Identify which cell holds the provided text, then report its [X, Y] central coordinate. 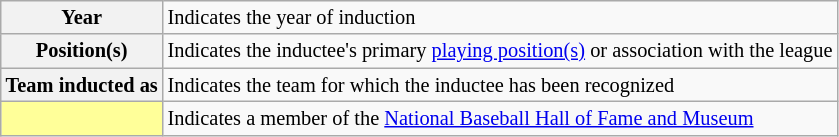
Indicates the year of induction [500, 17]
Year [82, 17]
Position(s) [82, 51]
Indicates a member of the National Baseball Hall of Fame and Museum [500, 118]
Team inducted as [82, 85]
Indicates the team for which the inductee has been recognized [500, 85]
Indicates the inductee's primary playing position(s) or association with the league [500, 51]
